Locate the cell with the specified text and output its [x, y] center coordinate. 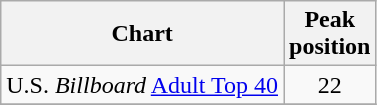
Peakposition [330, 34]
Chart [142, 34]
U.S. Billboard Adult Top 40 [142, 85]
22 [330, 85]
